For the text-containing cell, return its midpoint in (x, y) coordinate format. 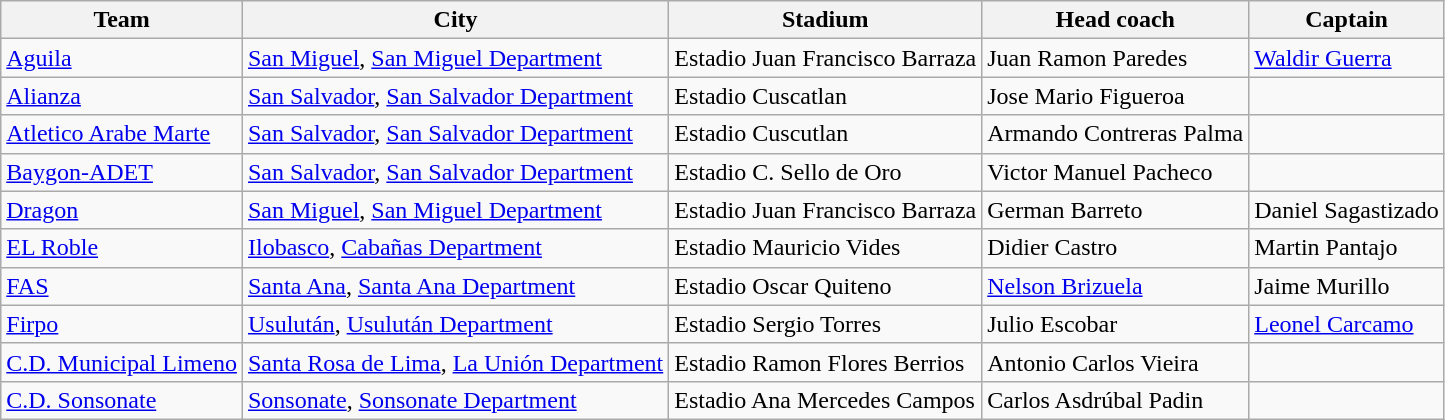
Antonio Carlos Vieira (1116, 362)
Dragon (122, 210)
Captain (1347, 20)
Estadio Sergio Torres (826, 324)
C.D. Sonsonate (122, 400)
FAS (122, 286)
Alianza (122, 96)
Aguila (122, 58)
Didier Castro (1116, 248)
Victor Manuel Pacheco (1116, 172)
Santa Ana, Santa Ana Department (455, 286)
Estadio C. Sello de Oro (826, 172)
Sonsonate, Sonsonate Department (455, 400)
Team (122, 20)
Estadio Ana Mercedes Campos (826, 400)
C.D. Municipal Limeno (122, 362)
Julio Escobar (1116, 324)
Atletico Arabe Marte (122, 134)
Jaime Murillo (1347, 286)
Daniel Sagastizado (1347, 210)
Estadio Ramon Flores Berrios (826, 362)
Nelson Brizuela (1116, 286)
German Barreto (1116, 210)
Estadio Cuscutlan (826, 134)
Waldir Guerra (1347, 58)
Armando Contreras Palma (1116, 134)
City (455, 20)
Baygon-ADET (122, 172)
Estadio Oscar Quiteno (826, 286)
Stadium (826, 20)
Estadio Cuscatlan (826, 96)
Leonel Carcamo (1347, 324)
Martin Pantajo (1347, 248)
Firpo (122, 324)
Head coach (1116, 20)
Estadio Mauricio Vides (826, 248)
Carlos Asdrúbal Padin (1116, 400)
Ilobasco, Cabañas Department (455, 248)
Usulután, Usulután Department (455, 324)
Jose Mario Figueroa (1116, 96)
Santa Rosa de Lima, La Unión Department (455, 362)
Juan Ramon Paredes (1116, 58)
EL Roble (122, 248)
